For the text-containing cell, return its midpoint in (x, y) coordinate format. 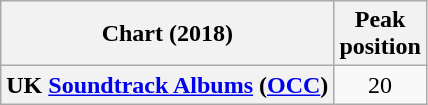
Chart (2018) (168, 34)
UK Soundtrack Albums (OCC) (168, 85)
Peakposition (380, 34)
20 (380, 85)
